From the cell containing the given text, extract its center point as (X, Y) coordinate. 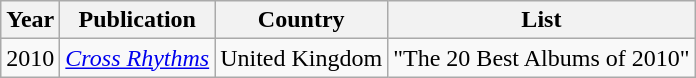
Country (302, 20)
Publication (138, 20)
United Kingdom (302, 58)
Cross Rhythms (138, 58)
"The 20 Best Albums of 2010" (542, 58)
2010 (30, 58)
Year (30, 20)
List (542, 20)
